Scan for the cell matching the given text and deliver its (X, Y) coordinate at center. 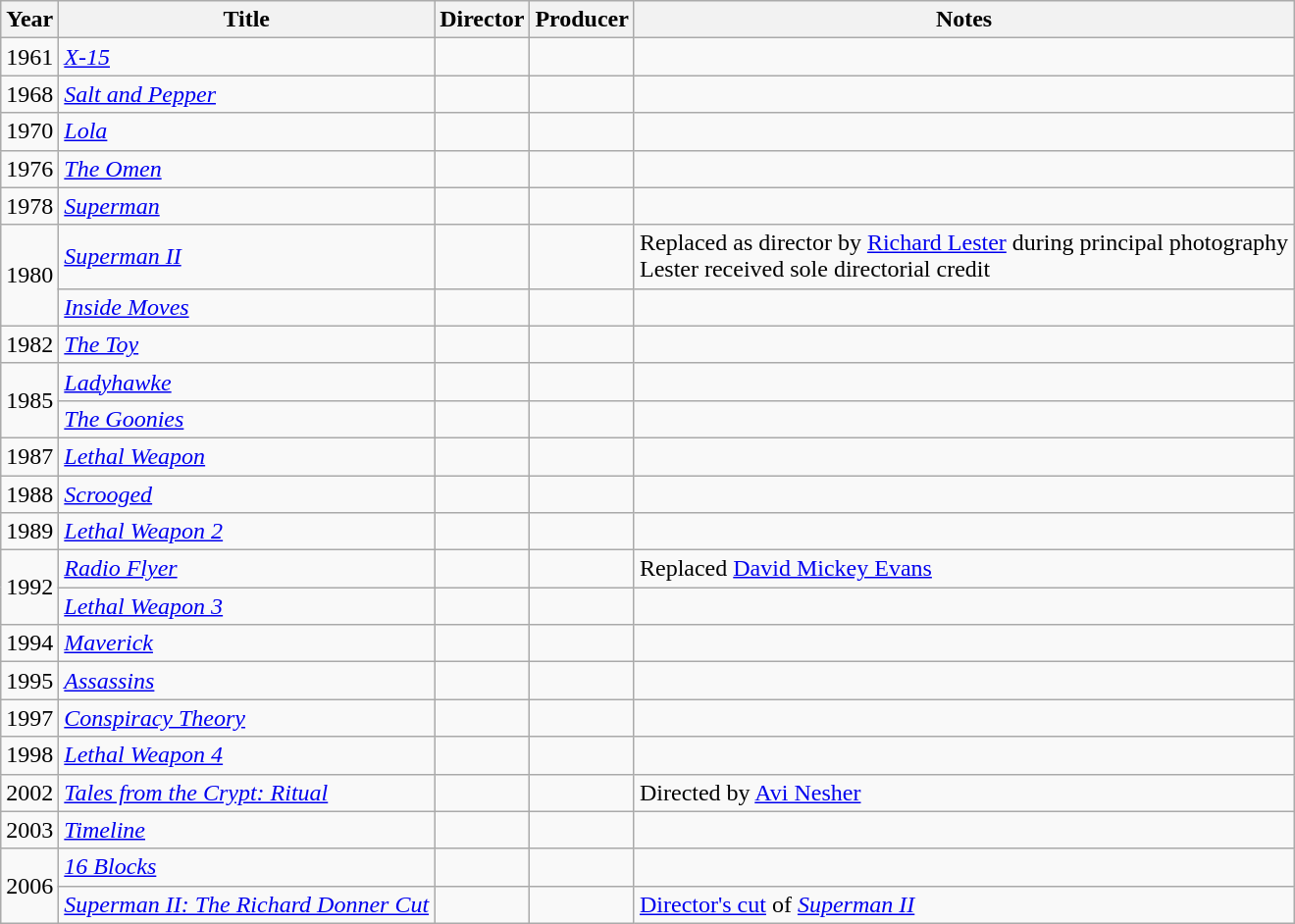
1978 (29, 206)
Superman (247, 206)
The Toy (247, 344)
1992 (29, 588)
Maverick (247, 643)
Title (247, 20)
Salt and Pepper (247, 94)
1998 (29, 755)
The Omen (247, 169)
Lethal Weapon 3 (247, 606)
Timeline (247, 830)
1970 (29, 131)
X-15 (247, 57)
The Goonies (247, 419)
Replaced David Mickey Evans (963, 569)
Tales from the Crypt: Ritual (247, 793)
1989 (29, 532)
1982 (29, 344)
Lethal Weapon (247, 456)
1988 (29, 493)
Director's cut of Superman II (963, 904)
1994 (29, 643)
1961 (29, 57)
1997 (29, 718)
Ladyhawke (247, 382)
2003 (29, 830)
Year (29, 20)
Conspiracy Theory (247, 718)
16 Blocks (247, 867)
Assassins (247, 681)
1980 (29, 275)
2006 (29, 886)
Producer (583, 20)
Superman II (247, 257)
Lola (247, 131)
Lethal Weapon 4 (247, 755)
1976 (29, 169)
Director (483, 20)
2002 (29, 793)
Superman II: The Richard Donner Cut (247, 904)
1968 (29, 94)
1987 (29, 456)
Lethal Weapon 2 (247, 532)
1985 (29, 400)
Replaced as director by Richard Lester during principal photographyLester received sole directorial credit (963, 257)
1995 (29, 681)
Radio Flyer (247, 569)
Directed by Avi Nesher (963, 793)
Inside Moves (247, 307)
Notes (963, 20)
Scrooged (247, 493)
